Determine the [X, Y] coordinate at the center of the cell enclosing the given text.  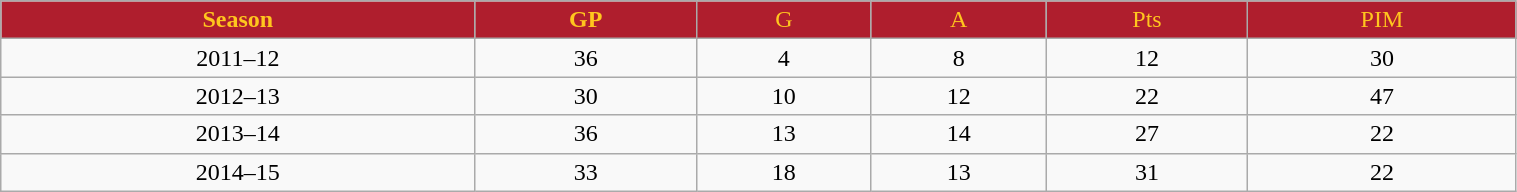
2013–14 [238, 134]
PIM [1382, 20]
8 [958, 58]
33 [586, 172]
Season [238, 20]
18 [784, 172]
27 [1147, 134]
10 [784, 96]
GP [586, 20]
47 [1382, 96]
G [784, 20]
2012–13 [238, 96]
Pts [1147, 20]
2014–15 [238, 172]
14 [958, 134]
4 [784, 58]
A [958, 20]
2011–12 [238, 58]
31 [1147, 172]
